From the cell containing the given text, extract its center point as [X, Y] coordinate. 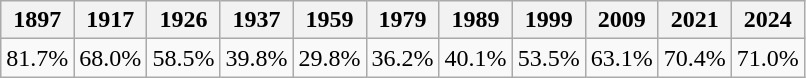
81.7% [38, 58]
71.0% [768, 58]
36.2% [402, 58]
29.8% [330, 58]
1926 [184, 20]
1917 [110, 20]
1989 [476, 20]
1959 [330, 20]
58.5% [184, 58]
63.1% [622, 58]
68.0% [110, 58]
53.5% [548, 58]
1937 [256, 20]
40.1% [476, 58]
2021 [694, 20]
2024 [768, 20]
70.4% [694, 58]
2009 [622, 20]
1999 [548, 20]
1897 [38, 20]
1979 [402, 20]
39.8% [256, 58]
